Scan for the cell matching the given text and deliver its [x, y] coordinate at center. 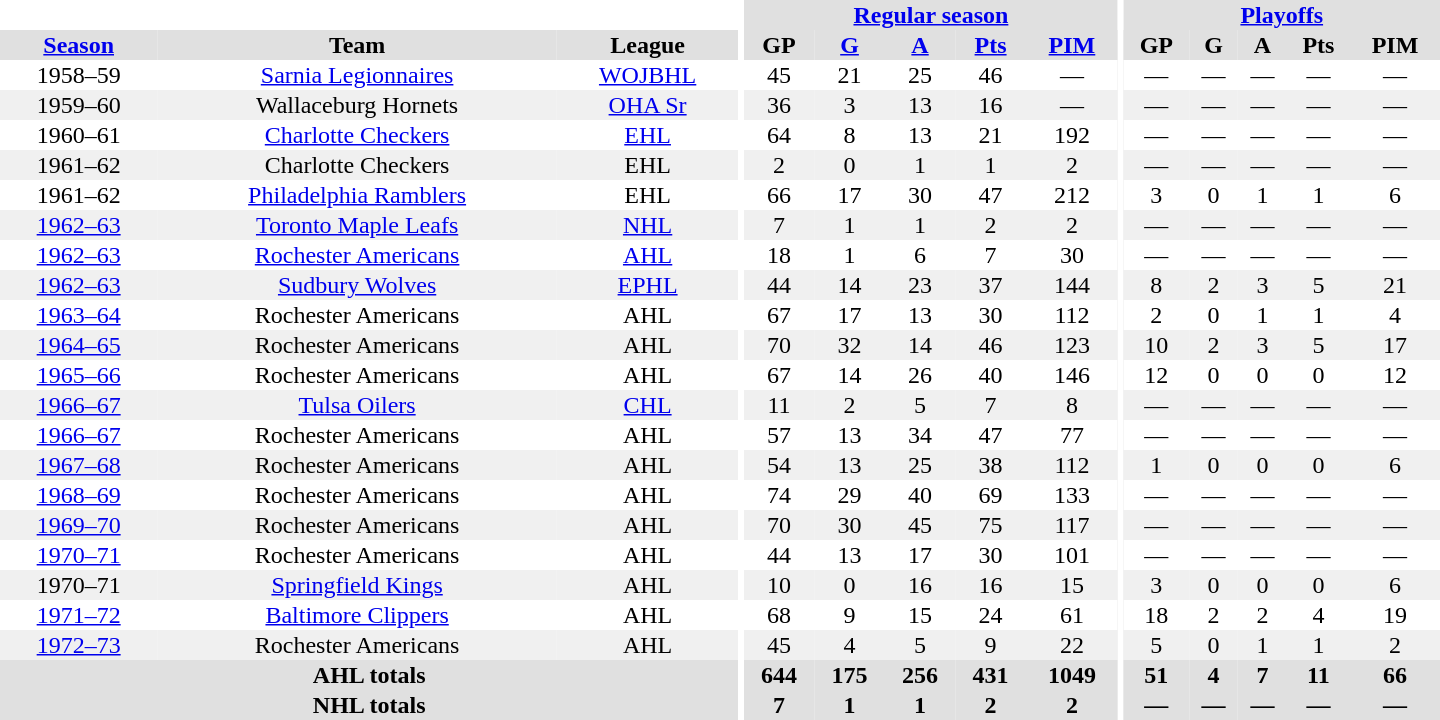
1960–61 [78, 135]
1968–69 [78, 495]
51 [1156, 675]
69 [990, 495]
256 [920, 675]
1972–73 [78, 645]
54 [780, 465]
77 [1072, 435]
1959–60 [78, 105]
34 [920, 435]
101 [1072, 555]
144 [1072, 285]
Sarnia Legionnaires [357, 75]
NHL [648, 225]
1049 [1072, 675]
26 [920, 375]
123 [1072, 345]
37 [990, 285]
61 [1072, 615]
146 [1072, 375]
32 [850, 345]
Tulsa Oilers [357, 405]
League [648, 45]
CHL [648, 405]
Philadelphia Ramblers [357, 195]
175 [850, 675]
24 [990, 615]
Season [78, 45]
EPHL [648, 285]
133 [1072, 495]
AHL totals [369, 675]
75 [990, 525]
19 [1395, 615]
1964–65 [78, 345]
57 [780, 435]
1967–68 [78, 465]
36 [780, 105]
1963–64 [78, 315]
117 [1072, 525]
29 [850, 495]
Springfield Kings [357, 585]
38 [990, 465]
OHA Sr [648, 105]
212 [1072, 195]
Toronto Maple Leafs [357, 225]
Team [357, 45]
74 [780, 495]
Sudbury Wolves [357, 285]
644 [780, 675]
1971–72 [78, 615]
192 [1072, 135]
Playoffs [1282, 15]
22 [1072, 645]
1958–59 [78, 75]
1969–70 [78, 525]
NHL totals [369, 705]
Regular season [931, 15]
WOJBHL [648, 75]
23 [920, 285]
431 [990, 675]
68 [780, 615]
Wallaceburg Hornets [357, 105]
1965–66 [78, 375]
Baltimore Clippers [357, 615]
64 [780, 135]
